Scan for the cell matching the given text and deliver its (X, Y) coordinate at center. 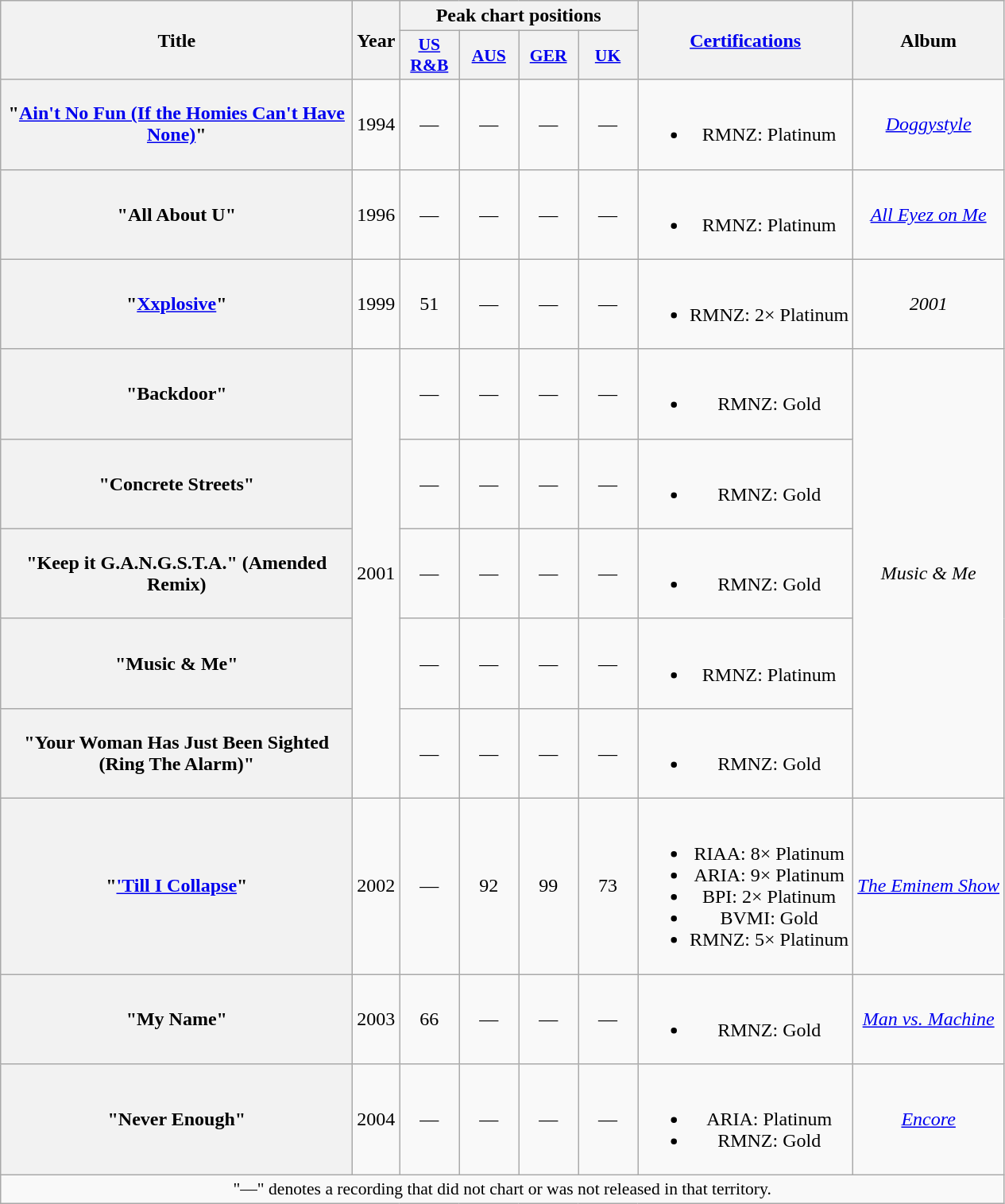
92 (489, 885)
"Xxplosive" (176, 304)
"Music & Me" (176, 663)
2003 (377, 1019)
Album (929, 40)
99 (548, 885)
2004 (377, 1120)
Title (176, 40)
Doggystyle (929, 124)
1996 (377, 215)
2002 (377, 885)
Certifications (745, 40)
The Eminem Show (929, 885)
USR&B (429, 56)
All Eyez on Me (929, 215)
"'Till I Collapse" (176, 885)
"—" denotes a recording that did not chart or was not released in that territory. (502, 1190)
73 (609, 885)
"Your Woman Has Just Been Sighted (Ring The Alarm)" (176, 753)
AUS (489, 56)
66 (429, 1019)
GER (548, 56)
Music & Me (929, 574)
RMNZ: 2× Platinum (745, 304)
RIAA: 8× PlatinumARIA: 9× PlatinumBPI: 2× PlatinumBVMI: GoldRMNZ: 5× Platinum (745, 885)
Encore (929, 1120)
1994 (377, 124)
"Backdoor" (176, 394)
UK (609, 56)
ARIA: PlatinumRMNZ: Gold (745, 1120)
Peak chart positions (519, 16)
51 (429, 304)
Year (377, 40)
"My Name" (176, 1019)
"Ain't No Fun (If the Homies Can't Have None)" (176, 124)
1999 (377, 304)
"Keep it G.A.N.G.S.T.A." (Amended Remix) (176, 574)
"Concrete Streets" (176, 483)
"Never Enough" (176, 1120)
"All About U" (176, 215)
Man vs. Machine (929, 1019)
